Pinpoint the cell where the given text exists, returning its (X, Y) midpoint coordinate. 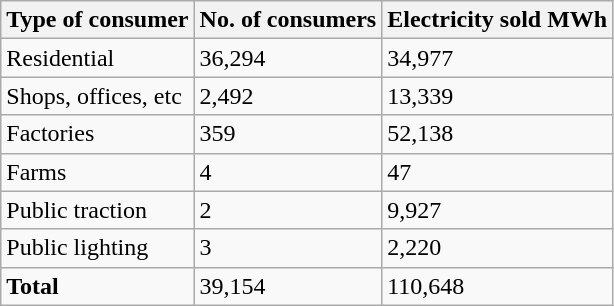
9,927 (498, 210)
2,220 (498, 248)
36,294 (288, 58)
4 (288, 172)
Electricity sold MWh (498, 20)
47 (498, 172)
34,977 (498, 58)
Total (98, 286)
359 (288, 134)
13,339 (498, 96)
Type of consumer (98, 20)
Public traction (98, 210)
Factories (98, 134)
Shops, offices, etc (98, 96)
Public lighting (98, 248)
39,154 (288, 286)
No. of consumers (288, 20)
2,492 (288, 96)
3 (288, 248)
110,648 (498, 286)
Farms (98, 172)
52,138 (498, 134)
Residential (98, 58)
2 (288, 210)
